Pinpoint the cell where the given text exists, returning its (X, Y) midpoint coordinate. 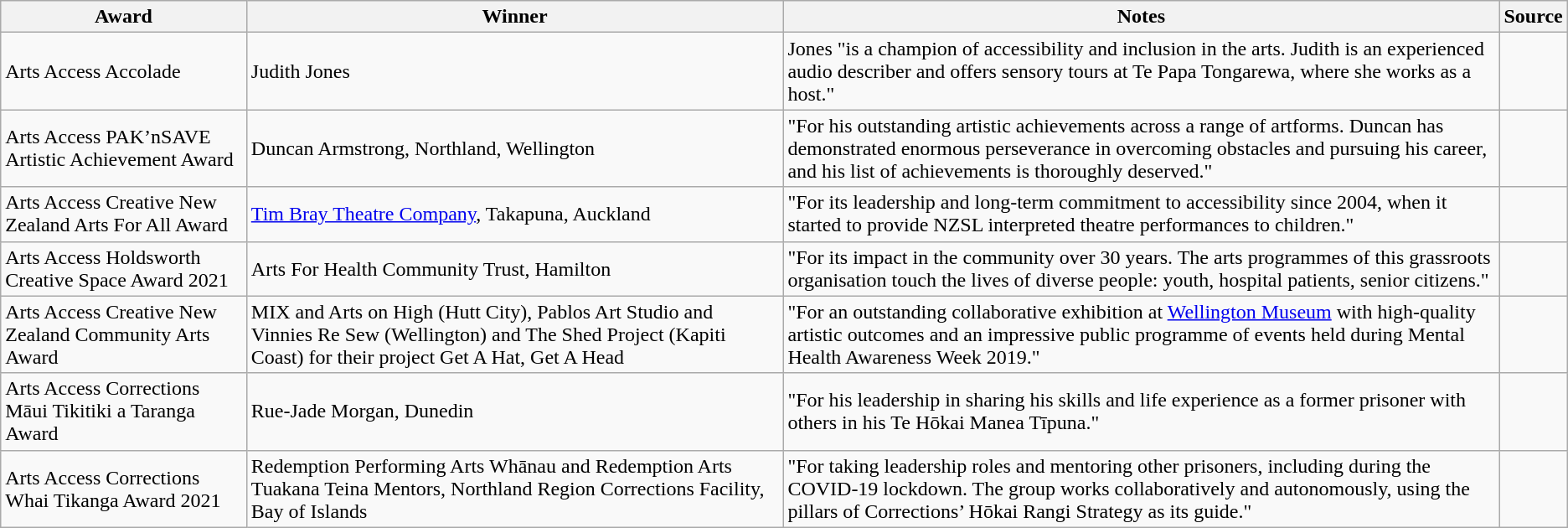
Arts Access Creative New Zealand Arts For All Award (124, 215)
Arts Access Corrections Whai Tikanga Award 2021 (124, 489)
Redemption Performing Arts Whānau and Redemption Arts Tuakana Teina Mentors, Northland Region Corrections Facility, Bay of Islands (514, 489)
Rue-Jade Morgan, Dunedin (514, 412)
Duncan Armstrong, Northland, Wellington (514, 148)
Source (1533, 17)
Award (124, 17)
Arts For Health Community Trust, Hamilton (514, 268)
Tim Bray Theatre Company, Takapuna, Auckland (514, 215)
Arts Access Holdsworth Creative Space Award 2021 (124, 268)
Winner (514, 17)
"For his leadership in sharing his skills and life experience as a former prisoner with others in his Te Hōkai Manea Tīpuna." (1141, 412)
Arts Access Creative New Zealand Community Arts Award (124, 334)
Arts Access PAK’nSAVE Artistic Achievement Award (124, 148)
Arts Access Accolade (124, 71)
Judith Jones (514, 71)
Notes (1141, 17)
Arts Access Corrections Māui Tikitiki a Taranga Award (124, 412)
